Provide the (x, y) coordinate of the cell's center where the given text is located.  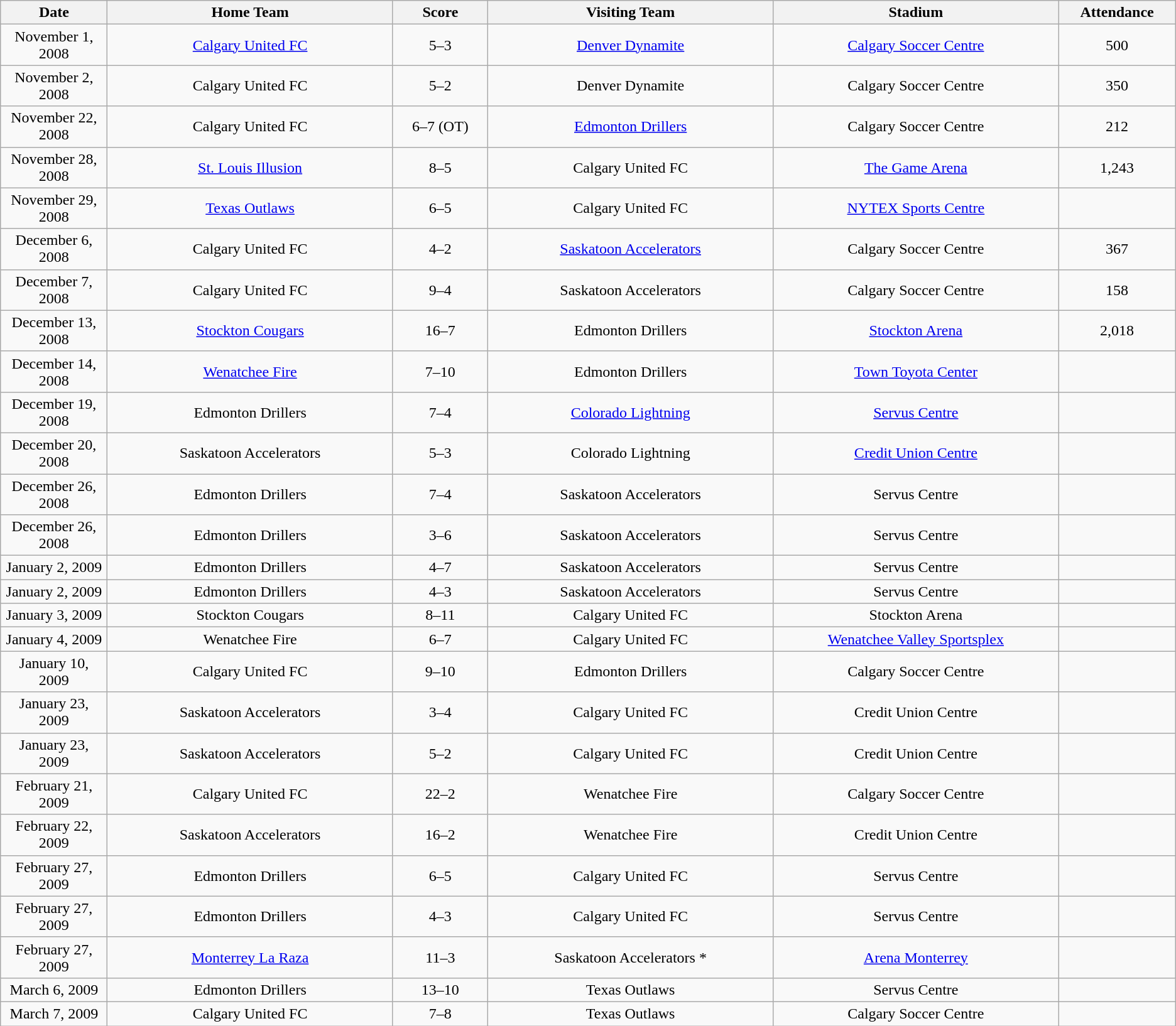
4–7 (440, 568)
January 3, 2009 (54, 615)
9–10 (440, 672)
December 13, 2008 (54, 330)
Wenatchee Valley Sportsplex (916, 639)
Date (54, 13)
22–2 (440, 794)
7–8 (440, 1013)
January 4, 2009 (54, 639)
6–7 (440, 639)
November 28, 2008 (54, 167)
St. Louis Illusion (250, 167)
Stadium (916, 13)
Attendance (1117, 13)
16–7 (440, 330)
500 (1117, 45)
Monterrey La Raza (250, 957)
NYTEX Sports Centre (916, 208)
158 (1117, 290)
December 20, 2008 (54, 453)
December 7, 2008 (54, 290)
13–10 (440, 990)
February 21, 2009 (54, 794)
The Game Arena (916, 167)
1,243 (1117, 167)
367 (1117, 249)
Home Team (250, 13)
January 10, 2009 (54, 672)
Saskatoon Accelerators * (631, 957)
9–4 (440, 290)
February 22, 2009 (54, 835)
December 14, 2008 (54, 372)
212 (1117, 127)
16–2 (440, 835)
Visiting Team (631, 13)
3–6 (440, 535)
4–2 (440, 249)
November 29, 2008 (54, 208)
December 6, 2008 (54, 249)
8–5 (440, 167)
November 1, 2008 (54, 45)
March 7, 2009 (54, 1013)
6–7 (OT) (440, 127)
Score (440, 13)
350 (1117, 85)
November 22, 2008 (54, 127)
November 2, 2008 (54, 85)
7–10 (440, 372)
3–4 (440, 712)
8–11 (440, 615)
2,018 (1117, 330)
Town Toyota Center (916, 372)
December 19, 2008 (54, 412)
March 6, 2009 (54, 990)
Arena Monterrey (916, 957)
11–3 (440, 957)
